For the text-containing cell, return its midpoint in [x, y] coordinate format. 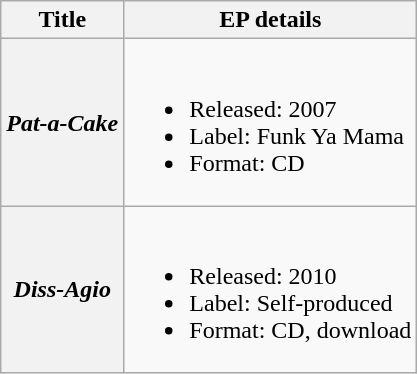
Pat-a-Cake [62, 122]
Title [62, 20]
Released: 2010Label: Self-producedFormat: CD, download [270, 290]
Diss-Agio [62, 290]
EP details [270, 20]
Released: 2007Label: Funk Ya MamaFormat: CD [270, 122]
